Return the (X, Y) coordinate for the center point of the cell that contains the specified text.  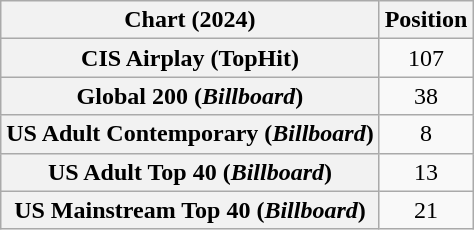
107 (426, 58)
US Adult Top 40 (Billboard) (190, 172)
21 (426, 210)
Position (426, 20)
8 (426, 134)
Global 200 (Billboard) (190, 96)
38 (426, 96)
US Mainstream Top 40 (Billboard) (190, 210)
Chart (2024) (190, 20)
US Adult Contemporary (Billboard) (190, 134)
CIS Airplay (TopHit) (190, 58)
13 (426, 172)
